Capture the cell that displays the provided text and extract its (X, Y) central coordinate. 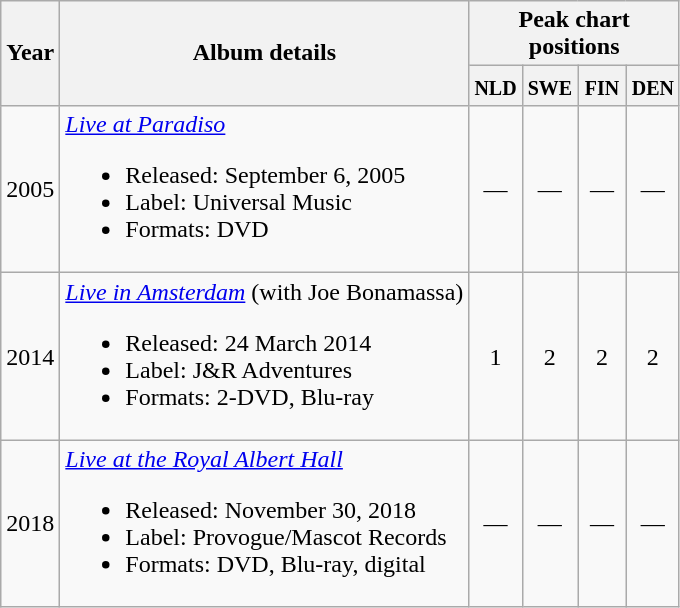
1 (496, 356)
Live in Amsterdam (with Joe Bonamassa)Released: 24 March 2014Label: J&R AdventuresFormats: 2-DVD, Blu-ray (264, 356)
2005 (30, 190)
NLD (496, 86)
DEN (652, 86)
Album details (264, 54)
Live at the Royal Albert HallReleased: November 30, 2018Label: Provogue/Mascot RecordsFormats: DVD, Blu-ray, digital (264, 524)
Peak chart positions (574, 34)
SWE (550, 86)
2014 (30, 356)
Live at ParadisoReleased: September 6, 2005Label: Universal MusicFormats: DVD (264, 190)
2018 (30, 524)
Year (30, 54)
FIN (602, 86)
